Detect which cell encompasses the target text, then output its (X, Y) center coordinate. 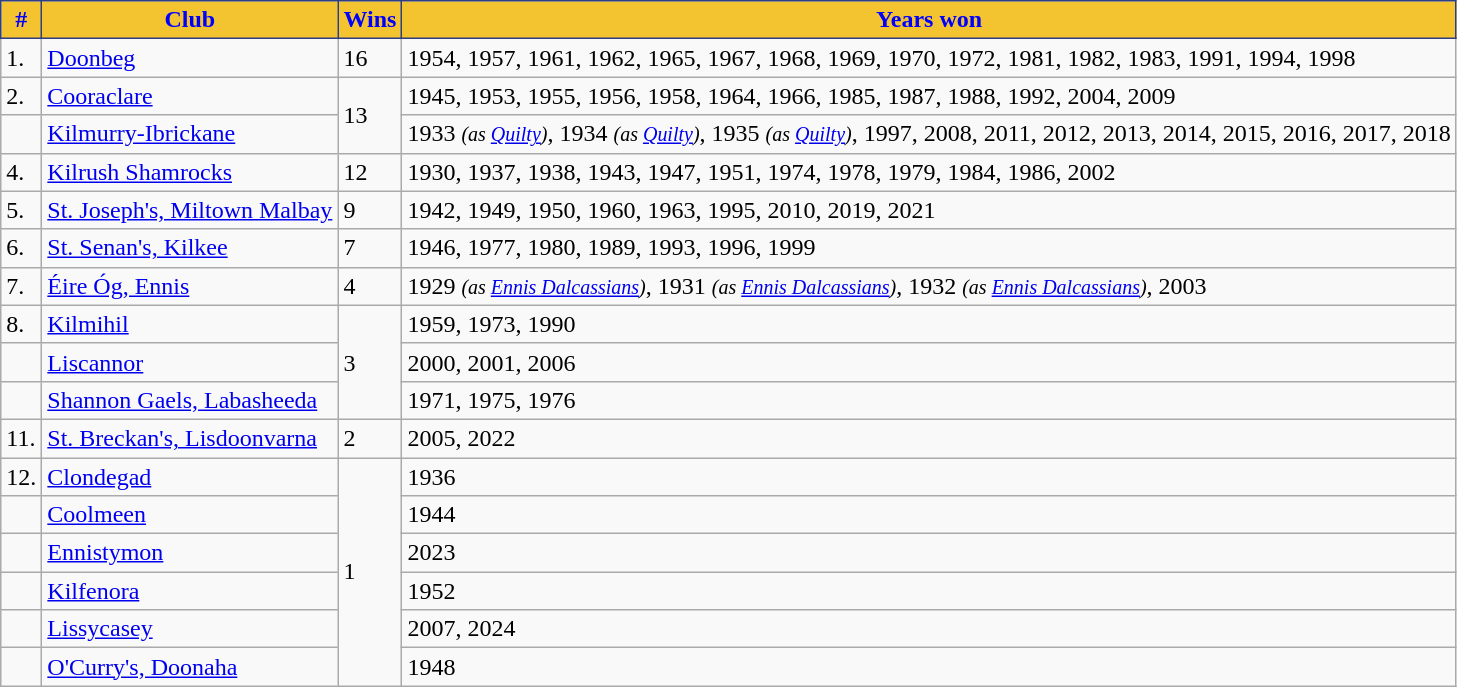
12. (22, 477)
4 (370, 286)
13 (370, 115)
8. (22, 324)
Éire Óg, Ennis (190, 286)
11. (22, 438)
Wins (370, 20)
4. (22, 172)
1942, 1949, 1950, 1960, 1963, 1995, 2010, 2019, 2021 (929, 210)
St. Breckan's, Lisdoonvarna (190, 438)
1930, 1937, 1938, 1943, 1947, 1951, 1974, 1978, 1979, 1984, 1986, 2002 (929, 172)
1. (22, 58)
Club (190, 20)
Kilmihil (190, 324)
1944 (929, 515)
2023 (929, 553)
Kilrush Shamrocks (190, 172)
Lissycasey (190, 629)
Cooraclare (190, 96)
16 (370, 58)
6. (22, 248)
1954, 1957, 1961, 1962, 1965, 1967, 1968, 1969, 1970, 1972, 1981, 1982, 1983, 1991, 1994, 1998 (929, 58)
2. (22, 96)
3 (370, 362)
2000, 2001, 2006 (929, 362)
Clondegad (190, 477)
Doonbeg (190, 58)
O'Curry's, Doonaha (190, 667)
5. (22, 210)
Years won (929, 20)
7. (22, 286)
1959, 1973, 1990 (929, 324)
St. Senan's, Kilkee (190, 248)
1929 (as Ennis Dalcassians), 1931 (as Ennis Dalcassians), 1932 (as Ennis Dalcassians), 2003 (929, 286)
1945, 1953, 1955, 1956, 1958, 1964, 1966, 1985, 1987, 1988, 1992, 2004, 2009 (929, 96)
# (22, 20)
2005, 2022 (929, 438)
Kilfenora (190, 591)
2007, 2024 (929, 629)
1936 (929, 477)
Liscannor (190, 362)
12 (370, 172)
1948 (929, 667)
7 (370, 248)
1933 (as Quilty), 1934 (as Quilty), 1935 (as Quilty), 1997, 2008, 2011, 2012, 2013, 2014, 2015, 2016, 2017, 2018 (929, 134)
2 (370, 438)
Shannon Gaels, Labasheeda (190, 400)
1971, 1975, 1976 (929, 400)
9 (370, 210)
Coolmeen (190, 515)
1 (370, 572)
1952 (929, 591)
1946, 1977, 1980, 1989, 1993, 1996, 1999 (929, 248)
Kilmurry-Ibrickane (190, 134)
St. Joseph's, Miltown Malbay (190, 210)
Ennistymon (190, 553)
